Return the [X, Y] coordinate for the center point of the cell that contains the specified text.  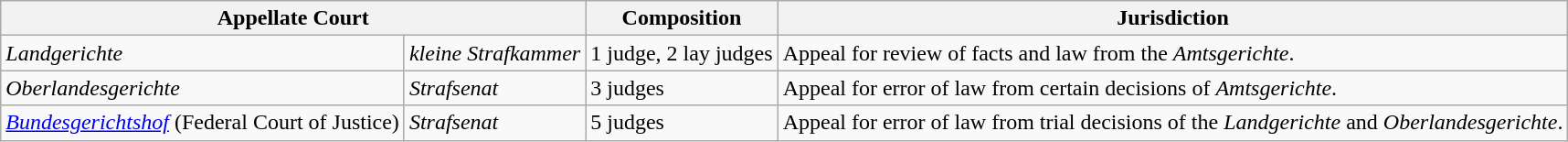
Appeal for error of law from certain decisions of Amtsgerichte. [1173, 88]
kleine Strafkammer [494, 53]
Landgerichte [203, 53]
3 judges [682, 88]
Appeal for review of facts and law from the Amtsgerichte. [1173, 53]
Oberlandesgerichte [203, 88]
5 judges [682, 123]
Jurisdiction [1173, 18]
Composition [682, 18]
Appellate Court [293, 18]
1 judge, 2 lay judges [682, 53]
Bundesgerichtshof (Federal Court of Justice) [203, 123]
Appeal for error of law from trial decisions of the Landgerichte and Oberlandesgerichte. [1173, 123]
